Detect which cell encompasses the target text, then output its (X, Y) center coordinate. 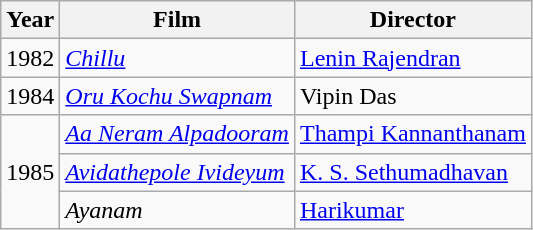
Oru Kochu Swapnam (178, 96)
K. S. Sethumadhavan (412, 172)
1984 (30, 96)
Ayanam (178, 210)
Thampi Kannanthanam (412, 134)
Director (412, 20)
Vipin Das (412, 96)
Film (178, 20)
Aa Neram Alpadooram (178, 134)
Lenin Rajendran (412, 58)
Year (30, 20)
Harikumar (412, 210)
1982 (30, 58)
Avidathepole Ivideyum (178, 172)
Chillu (178, 58)
1985 (30, 172)
